Find where the given text appears and provide that cell's center as [x, y] coordinate. 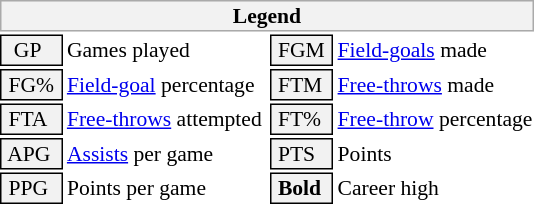
Points [435, 154]
Free-throws attempted [166, 120]
FTA [31, 120]
Games played [166, 50]
Career high [435, 188]
Legend [267, 16]
Assists per game [166, 154]
Free-throw percentage [435, 120]
GP [31, 50]
FGM [302, 50]
PTS [302, 154]
Field-goal percentage [166, 85]
FT% [302, 120]
FTM [302, 85]
Field-goals made [435, 50]
Points per game [166, 188]
Free-throws made [435, 85]
PPG [31, 188]
FG% [31, 85]
Bold [302, 188]
APG [31, 154]
